Return the [X, Y] coordinate for the center point of the cell that contains the specified text.  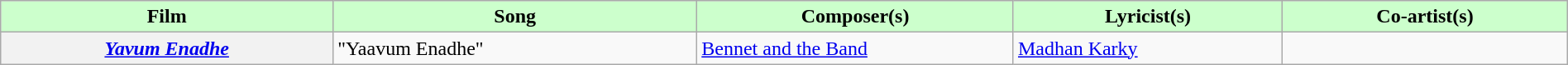
"Yaavum Enadhe" [515, 48]
Composer(s) [855, 17]
Bennet and the Band [855, 48]
Madhan Karky [1148, 48]
Song [515, 17]
Film [167, 17]
Yavum Enadhe [167, 48]
Co-artist(s) [1425, 17]
Lyricist(s) [1148, 17]
